From the cell containing the given text, extract its center point as [X, Y] coordinate. 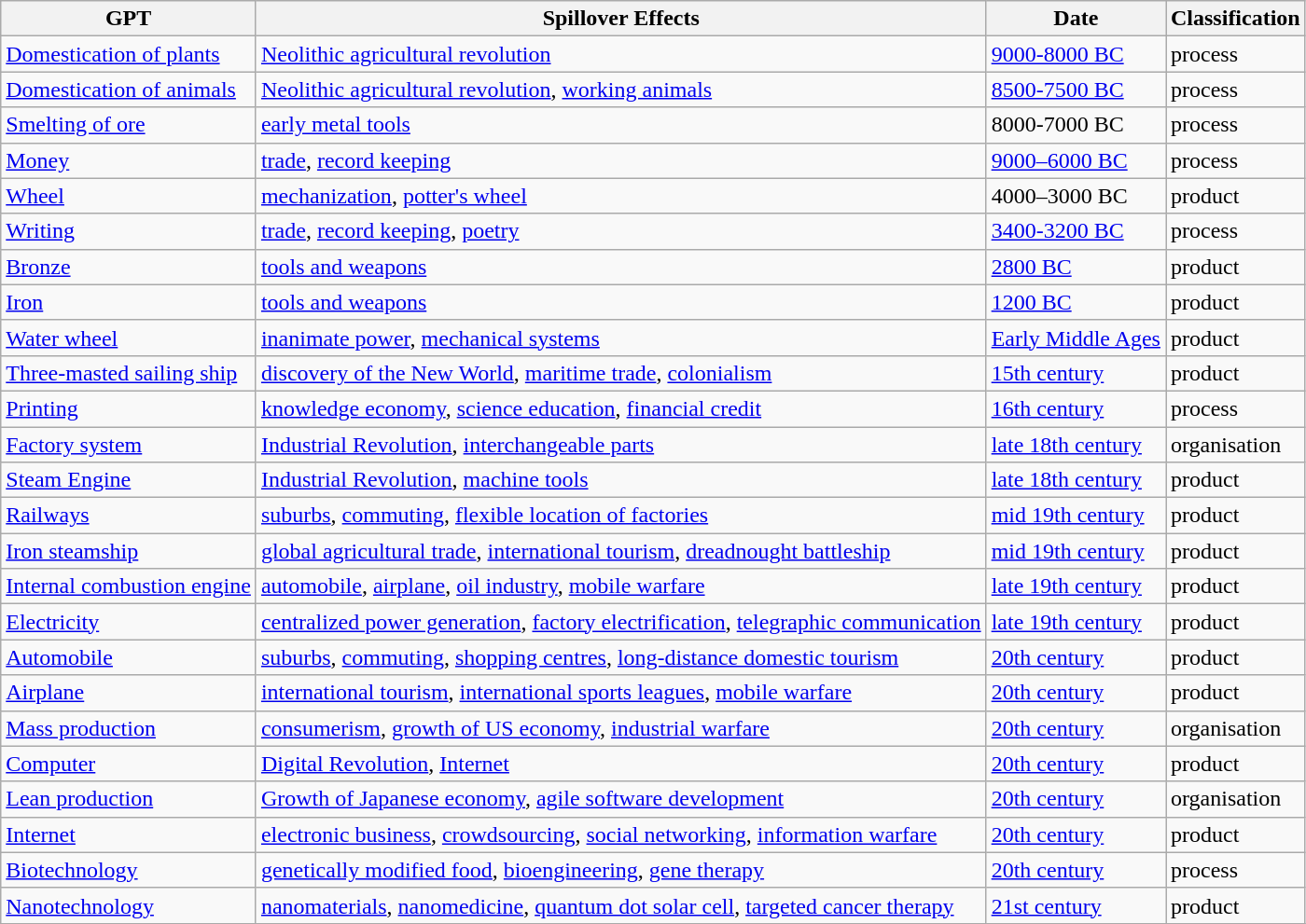
genetically modified food, bioengineering, gene therapy [621, 870]
Printing [129, 408]
Industrial Revolution, interchangeable parts [621, 445]
8500-7500 BC [1076, 90]
inanimate power, mechanical systems [621, 338]
international tourism, international sports leagues, mobile warfare [621, 693]
knowledge economy, science education, financial credit [621, 408]
Three-masted sailing ship [129, 373]
electronic business, crowdsourcing, social networking, information warfare [621, 834]
Iron [129, 302]
Writing [129, 231]
Computer [129, 764]
Nanotechnology [129, 905]
Smelting of ore [129, 125]
Domestication of plants [129, 54]
Internet [129, 834]
3400-3200 BC [1076, 231]
Neolithic agricultural revolution, working animals [621, 90]
Water wheel [129, 338]
4000–3000 BC [1076, 196]
Biotechnology [129, 870]
Growth of Japanese economy, agile software development [621, 799]
Internal combustion engine [129, 586]
Factory system [129, 445]
suburbs, commuting, flexible location of factories [621, 516]
Early Middle Ages [1076, 338]
Spillover Effects [621, 19]
early metal tools [621, 125]
Airplane [129, 693]
Date [1076, 19]
15th century [1076, 373]
16th century [1076, 408]
Lean production [129, 799]
Iron steamship [129, 551]
centralized power generation, factory electrification, telegraphic communication [621, 622]
discovery of the New World, maritime trade, colonialism [621, 373]
Railways [129, 516]
9000–6000 BC [1076, 160]
nanomaterials, nanomedicine, quantum dot solar cell, targeted cancer therapy [621, 905]
21st century [1076, 905]
Neolithic agricultural revolution [621, 54]
1200 BC [1076, 302]
Domestication of animals [129, 90]
Bronze [129, 267]
mechanization, potter's wheel [621, 196]
9000-8000 BC [1076, 54]
trade, record keeping [621, 160]
Mass production [129, 728]
Automobile [129, 657]
consumerism, growth of US economy, industrial warfare [621, 728]
Industrial Revolution, machine tools [621, 480]
automobile, airplane, oil industry, mobile warfare [621, 586]
Steam Engine [129, 480]
suburbs, commuting, shopping centres, long-distance domestic tourism [621, 657]
global agricultural trade, international tourism, dreadnought battleship [621, 551]
Classification [1236, 19]
trade, record keeping, poetry [621, 231]
Wheel [129, 196]
GPT [129, 19]
2800 BC [1076, 267]
Money [129, 160]
8000-7000 BC [1076, 125]
Electricity [129, 622]
Digital Revolution, Internet [621, 764]
